Pinpoint the cell where the given text exists, returning its [x, y] midpoint coordinate. 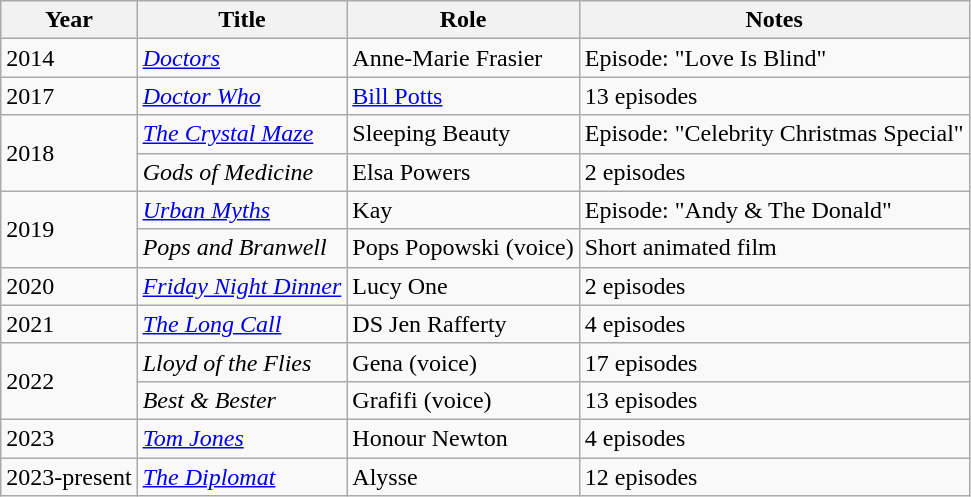
Doctor Who [242, 96]
Title [242, 20]
Episode: "Love Is Blind" [774, 58]
2017 [69, 96]
2020 [69, 286]
Gods of Medicine [242, 172]
Gena (voice) [463, 362]
The Crystal Maze [242, 134]
Kay [463, 210]
Doctors [242, 58]
Sleeping Beauty [463, 134]
Bill Potts [463, 96]
2023-present [69, 477]
2021 [69, 324]
Friday Night Dinner [242, 286]
2014 [69, 58]
Year [69, 20]
Short animated film [774, 248]
Pops Popowski (voice) [463, 248]
17 episodes [774, 362]
The Diplomat [242, 477]
Grafifi (voice) [463, 400]
Best & Bester [242, 400]
2022 [69, 381]
Elsa Powers [463, 172]
Lloyd of the Flies [242, 362]
2019 [69, 229]
2018 [69, 153]
Honour Newton [463, 438]
Notes [774, 20]
Urban Myths [242, 210]
Tom Jones [242, 438]
The Long Call [242, 324]
Pops and Branwell [242, 248]
Role [463, 20]
Lucy One [463, 286]
Anne-Marie Frasier [463, 58]
DS Jen Rafferty [463, 324]
2023 [69, 438]
Episode: "Andy & The Donald" [774, 210]
Alysse [463, 477]
12 episodes [774, 477]
Episode: "Celebrity Christmas Special" [774, 134]
